Output the (x, y) coordinate of the center of the cell containing the given text.  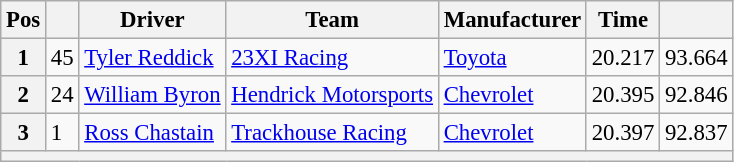
Hendrick Motorsports (332, 95)
Toyota (512, 58)
Team (332, 20)
William Byron (152, 95)
92.846 (696, 95)
Ross Chastain (152, 133)
92.837 (696, 133)
93.664 (696, 58)
20.217 (622, 58)
Manufacturer (512, 20)
20.397 (622, 133)
20.395 (622, 95)
Tyler Reddick (152, 58)
24 (62, 95)
2 (24, 95)
Trackhouse Racing (332, 133)
45 (62, 58)
Time (622, 20)
Driver (152, 20)
Pos (24, 20)
23XI Racing (332, 58)
3 (24, 133)
